Output the (X, Y) coordinate of the center of the cell containing the given text.  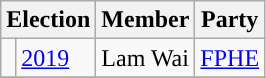
2019 (56, 58)
Lam Wai (146, 58)
FPHE (230, 58)
Member (146, 20)
Party (230, 20)
Election (48, 20)
